Provide the [x, y] coordinate of the cell's center where the given text is located.  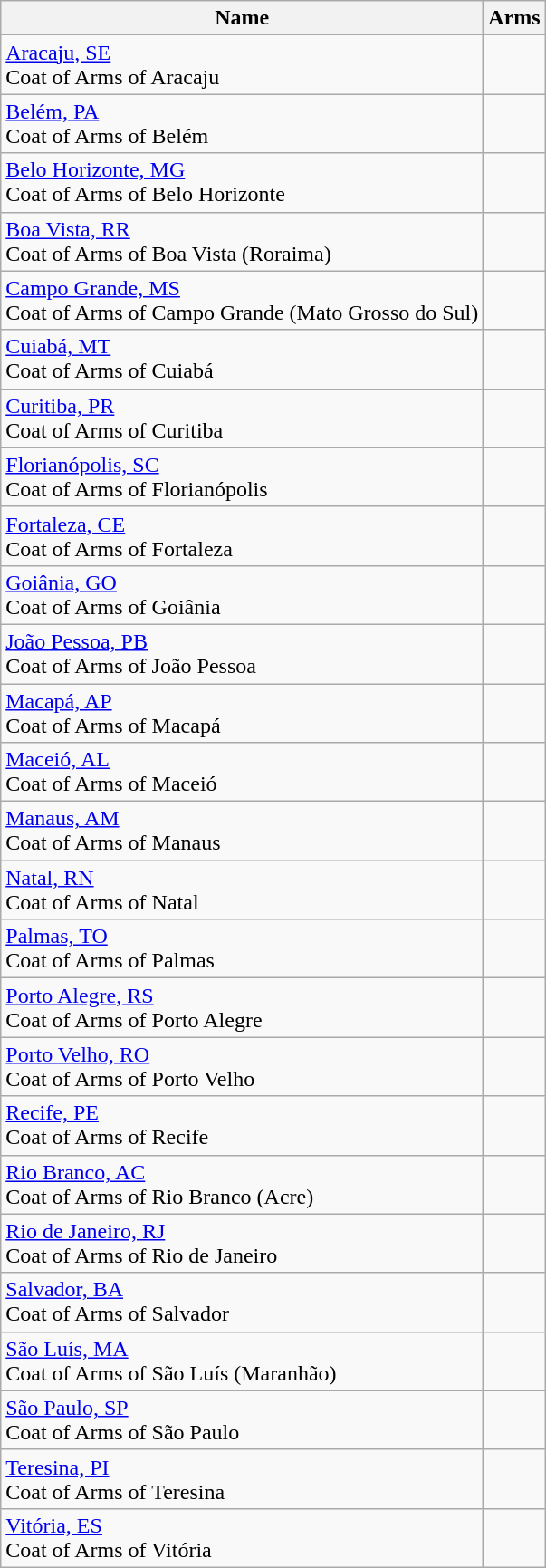
Belém, PACoat of Arms of Belém [243, 123]
Vitória, ESCoat of Arms of Vitória [243, 1538]
Goiânia, GOCoat of Arms of Goiânia [243, 594]
Aracaju, SECoat of Arms of Aracaju [243, 65]
Teresina, PICoat of Arms of Teresina [243, 1478]
Manaus, AMCoat of Arms of Manaus [243, 832]
Salvador, BACoat of Arms of Salvador [243, 1303]
Porto Alegre, RSCoat of Arms of Porto Alegre [243, 1007]
Belo Horizonte, MGCoat of Arms of Belo Horizonte [243, 183]
Rio de Janeiro, RJCoat of Arms of Rio de Janeiro [243, 1243]
Boa Vista, RRCoat of Arms of Boa Vista (Roraima) [243, 241]
São Luís, MACoat of Arms of São Luís (Maranhão) [243, 1361]
Natal, RNCoat of Arms of Natal [243, 890]
Rio Branco, ACCoat of Arms of Rio Branco (Acre) [243, 1185]
Macapá, APCoat of Arms of Macapá [243, 712]
Porto Velho, ROCoat of Arms of Porto Velho [243, 1067]
Florianópolis, SCCoat of Arms of Florianópolis [243, 476]
Arms [514, 18]
Recife, PECoat of Arms of Recife [243, 1125]
Palmas, TOCoat of Arms of Palmas [243, 949]
Campo Grande, MSCoat of Arms of Campo Grande (Mato Grosso do Sul) [243, 301]
Cuiabá, MTCoat of Arms of Cuiabá [243, 359]
Fortaleza, CECoat of Arms of Fortaleza [243, 536]
João Pessoa, PBCoat of Arms of João Pessoa [243, 654]
Curitiba, PRCoat of Arms of Curitiba [243, 418]
São Paulo, SPCoat of Arms of São Paulo [243, 1420]
Name [243, 18]
Maceió, ALCoat of Arms of Maceió [243, 772]
